Return the (x, y) coordinate for the center point of the cell that contains the specified text.  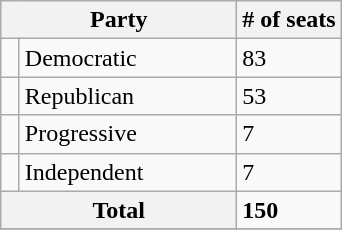
# of seats (289, 20)
Party (119, 20)
83 (289, 58)
Progressive (128, 134)
Democratic (128, 58)
Independent (128, 172)
53 (289, 96)
Total (119, 210)
Republican (128, 96)
150 (289, 210)
